Identify which cell holds the provided text, then report its [X, Y] central coordinate. 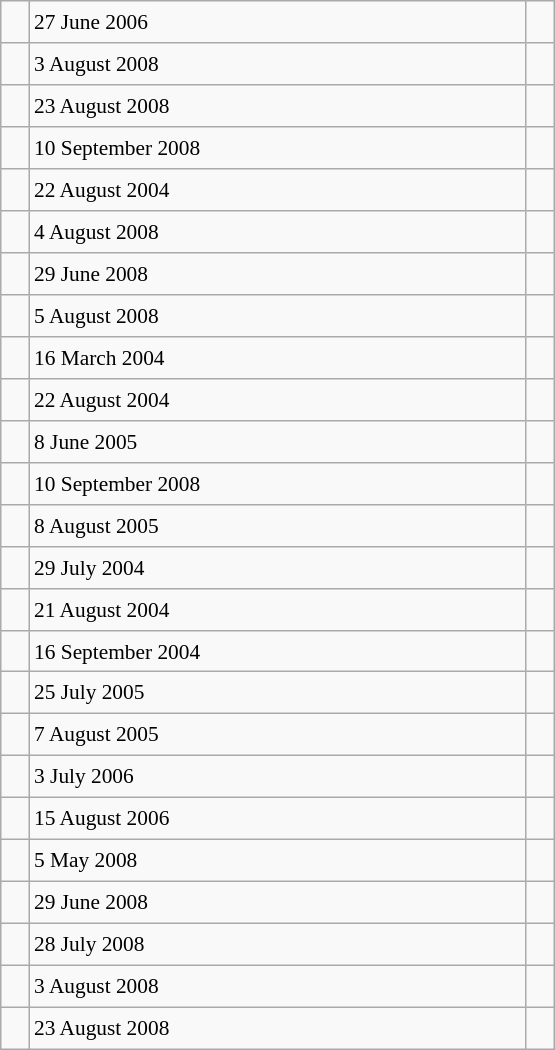
28 July 2008 [278, 945]
5 May 2008 [278, 861]
15 August 2006 [278, 819]
8 June 2005 [278, 441]
27 June 2006 [278, 22]
3 July 2006 [278, 777]
25 July 2005 [278, 693]
7 August 2005 [278, 735]
16 September 2004 [278, 651]
8 August 2005 [278, 525]
16 March 2004 [278, 358]
5 August 2008 [278, 316]
4 August 2008 [278, 232]
21 August 2004 [278, 609]
29 July 2004 [278, 567]
